Detect which cell encompasses the target text, then output its [x, y] center coordinate. 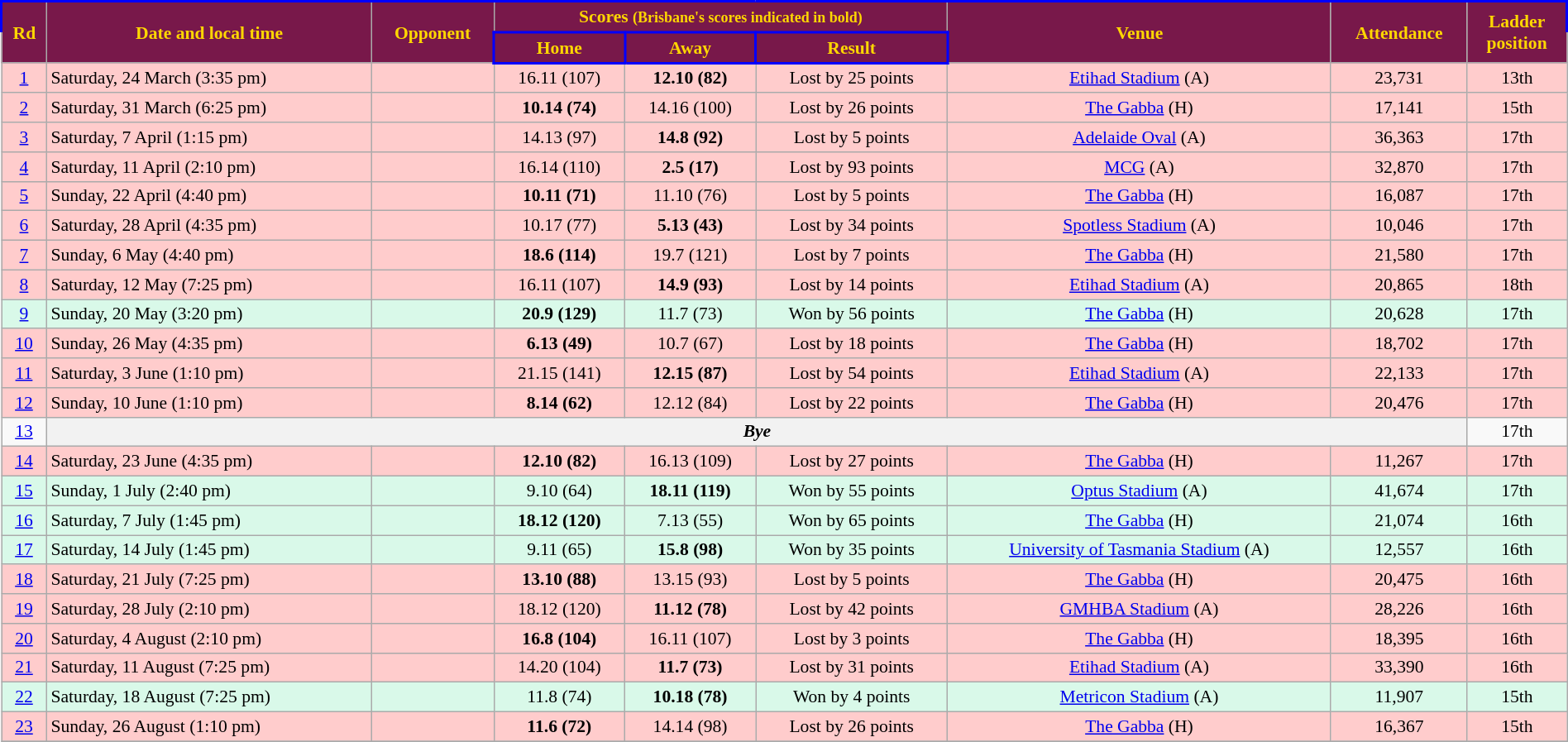
10.14 (74) [559, 108]
Saturday, 4 August (2:10 pm) [208, 639]
41,674 [1399, 491]
18th [1517, 285]
4 [25, 167]
Saturday, 28 July (2:10 pm) [208, 609]
5 [25, 196]
Sunday, 26 August (1:10 pm) [208, 727]
21,580 [1399, 256]
5.13 (43) [690, 226]
Sunday, 22 April (4:40 pm) [208, 196]
Saturday, 7 April (1:15 pm) [208, 137]
9 [25, 314]
Result [852, 48]
12.15 (87) [690, 373]
23 [25, 727]
Saturday, 18 August (7:25 pm) [208, 697]
Saturday, 7 July (1:45 pm) [208, 520]
Date and local time [208, 32]
14.13 (97) [559, 137]
18,395 [1399, 639]
Sunday, 6 May (4:40 pm) [208, 256]
2 [25, 108]
Attendance [1399, 32]
Saturday, 3 June (1:10 pm) [208, 373]
Saturday, 23 June (4:35 pm) [208, 462]
Lost by 22 points [852, 403]
3 [25, 137]
10.17 (77) [559, 226]
Saturday, 31 March (6:25 pm) [208, 108]
Lost by 31 points [852, 668]
Scores (Brisbane's scores indicated in bold) [720, 17]
Saturday, 14 July (1:45 pm) [208, 550]
33,390 [1399, 668]
11,267 [1399, 462]
Lost by 54 points [852, 373]
10.7 (67) [690, 344]
Saturday, 11 April (2:10 pm) [208, 167]
20.9 (129) [559, 314]
28,226 [1399, 609]
Ladderposition [1517, 32]
Optus Stadium (A) [1140, 491]
Sunday, 20 May (3:20 pm) [208, 314]
32,870 [1399, 167]
17,141 [1399, 108]
1 [25, 78]
Sunday, 10 June (1:10 pm) [208, 403]
Away [690, 48]
12.12 (84) [690, 403]
Saturday, 21 July (7:25 pm) [208, 580]
Saturday, 12 May (7:25 pm) [208, 285]
13th [1517, 78]
21,074 [1399, 520]
11,907 [1399, 697]
10.18 (78) [690, 697]
8.14 (62) [559, 403]
11.12 (78) [690, 609]
16.14 (110) [559, 167]
Saturday, 24 March (3:35 pm) [208, 78]
17 [25, 550]
13 [25, 432]
Saturday, 28 April (4:35 pm) [208, 226]
16.13 (109) [690, 462]
36,363 [1399, 137]
7.13 (55) [690, 520]
10 [25, 344]
Lost by 42 points [852, 609]
13.15 (93) [690, 580]
Saturday, 11 August (7:25 pm) [208, 668]
Sunday, 26 May (4:35 pm) [208, 344]
Won by 55 points [852, 491]
MCG (A) [1140, 167]
15 [25, 491]
20,475 [1399, 580]
21 [25, 668]
Won by 35 points [852, 550]
Home [559, 48]
Lost by 14 points [852, 285]
16,087 [1399, 196]
Lost by 93 points [852, 167]
23,731 [1399, 78]
14.14 (98) [690, 727]
14.16 (100) [690, 108]
20 [25, 639]
21.15 (141) [559, 373]
Opponent [433, 32]
18.6 (114) [559, 256]
10.11 (71) [559, 196]
7 [25, 256]
Adelaide Oval (A) [1140, 137]
18,702 [1399, 344]
10,046 [1399, 226]
Won by 56 points [852, 314]
15.8 (98) [690, 550]
8 [25, 285]
Sunday, 1 July (2:40 pm) [208, 491]
9.10 (64) [559, 491]
11.8 (74) [559, 697]
Lost by 27 points [852, 462]
Lost by 3 points [852, 639]
Metricon Stadium (A) [1140, 697]
Won by 65 points [852, 520]
Lost by 25 points [852, 78]
20,476 [1399, 403]
14.20 (104) [559, 668]
Venue [1140, 32]
6 [25, 226]
20,865 [1399, 285]
Lost by 18 points [852, 344]
12,557 [1399, 550]
12 [25, 403]
Lost by 34 points [852, 226]
14.8 (92) [690, 137]
University of Tasmania Stadium (A) [1140, 550]
13.10 (88) [559, 580]
19 [25, 609]
22,133 [1399, 373]
16.8 (104) [559, 639]
9.11 (65) [559, 550]
2.5 (17) [690, 167]
6.13 (49) [559, 344]
18 [25, 580]
16 [25, 520]
18.11 (119) [690, 491]
14.9 (93) [690, 285]
Rd [25, 32]
Bye [757, 432]
11.6 (72) [559, 727]
Won by 4 points [852, 697]
20,628 [1399, 314]
11 [25, 373]
Lost by 7 points [852, 256]
14 [25, 462]
22 [25, 697]
16,367 [1399, 727]
GMHBA Stadium (A) [1140, 609]
11.10 (76) [690, 196]
Spotless Stadium (A) [1140, 226]
19.7 (121) [690, 256]
